Capture the cell that displays the provided text and extract its [X, Y] central coordinate. 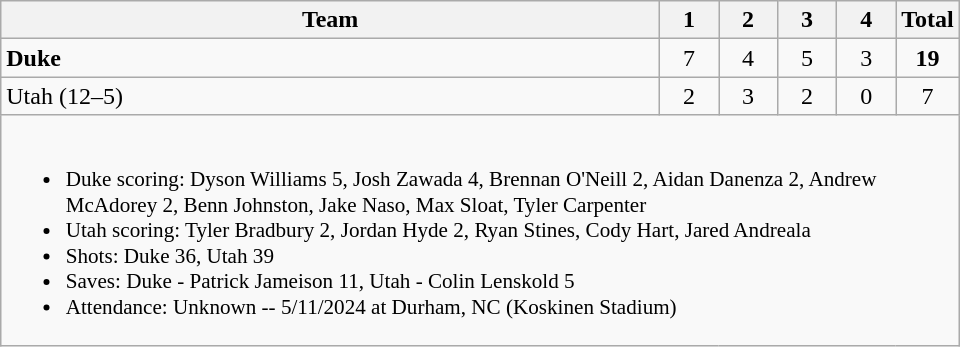
0 [866, 96]
1 [688, 20]
Utah (12–5) [330, 96]
Total [928, 20]
19 [928, 58]
Team [330, 20]
Duke [330, 58]
5 [808, 58]
